Capture the cell that displays the provided text and extract its (x, y) central coordinate. 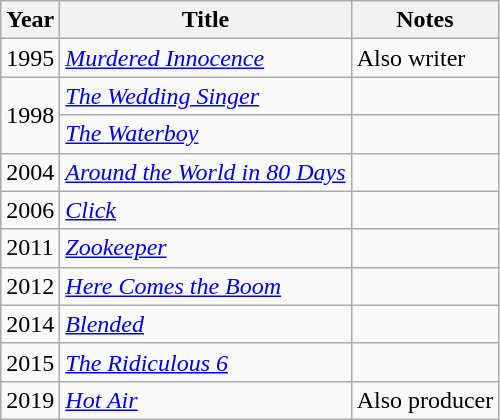
2014 (30, 324)
Blended (206, 324)
Click (206, 210)
Also writer (425, 58)
The Ridiculous 6 (206, 362)
The Wedding Singer (206, 96)
2012 (30, 286)
2006 (30, 210)
Zookeeper (206, 248)
The Waterboy (206, 134)
Title (206, 20)
2015 (30, 362)
1995 (30, 58)
Here Comes the Boom (206, 286)
Around the World in 80 Days (206, 172)
Also producer (425, 400)
Murdered Innocence (206, 58)
Hot Air (206, 400)
2011 (30, 248)
Notes (425, 20)
1998 (30, 115)
2004 (30, 172)
2019 (30, 400)
Year (30, 20)
